Return [x, y] of the center of cell containing provided text 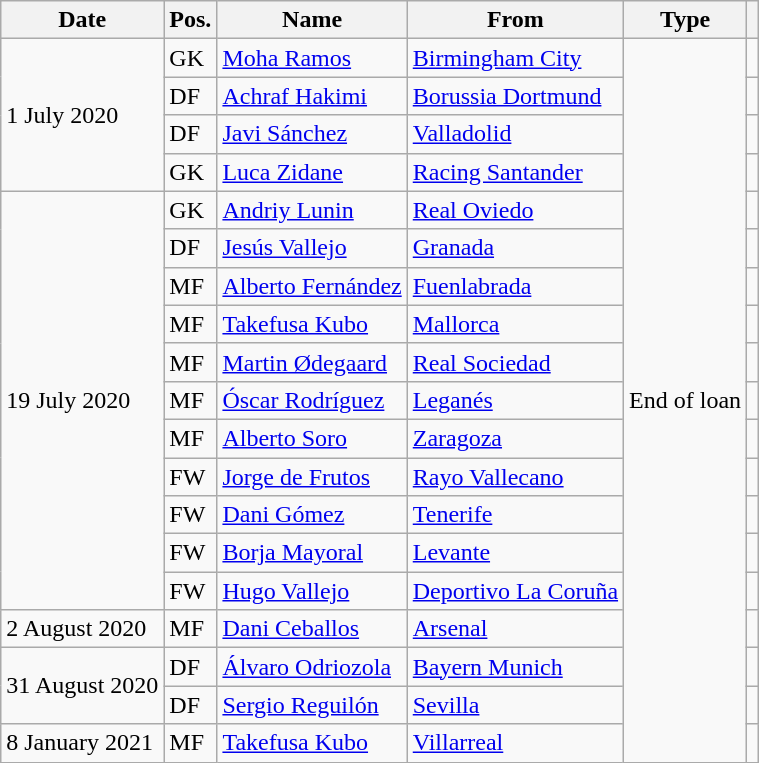
Real Sociedad [515, 362]
Granada [515, 248]
Borja Mayoral [312, 553]
Deportivo La Coruña [515, 591]
Racing Santander [515, 172]
Martin Ødegaard [312, 362]
Alberto Fernández [312, 286]
Rayo Vallecano [515, 477]
Birmingham City [515, 58]
Levante [515, 553]
Real Oviedo [515, 210]
Óscar Rodríguez [312, 400]
Alberto Soro [312, 438]
From [515, 20]
Javi Sánchez [312, 134]
Andriy Lunin [312, 210]
Hugo Vallejo [312, 591]
31 August 2020 [82, 686]
Sergio Reguilón [312, 705]
Type [686, 20]
Zaragoza [515, 438]
8 January 2021 [82, 743]
1 July 2020 [82, 115]
Villarreal [515, 743]
Sevilla [515, 705]
Fuenlabrada [515, 286]
Arsenal [515, 629]
Tenerife [515, 515]
Achraf Hakimi [312, 96]
Álvaro Odriozola [312, 667]
Mallorca [515, 324]
Pos. [190, 20]
Jorge de Frutos [312, 477]
Valladolid [515, 134]
Dani Ceballos [312, 629]
Jesús Vallejo [312, 248]
Leganés [515, 400]
End of loan [686, 400]
2 August 2020 [82, 629]
Dani Gómez [312, 515]
Bayern Munich [515, 667]
Borussia Dortmund [515, 96]
Name [312, 20]
19 July 2020 [82, 400]
Date [82, 20]
Luca Zidane [312, 172]
Moha Ramos [312, 58]
